Find where the given text appears and provide that cell's center as (X, Y) coordinate. 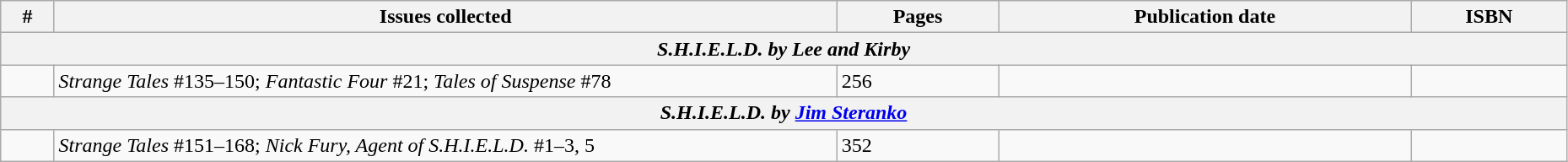
# (27, 17)
ISBN (1489, 17)
Strange Tales #151–168; Nick Fury, Agent of S.H.I.E.L.D. #1–3, 5 (445, 145)
256 (918, 81)
Pages (918, 17)
S.H.I.E.L.D. by Lee and Kirby (784, 49)
Strange Tales #135–150; Fantastic Four #21; Tales of Suspense #78 (445, 81)
Publication date (1205, 17)
Issues collected (445, 17)
S.H.I.E.L.D. by Jim Steranko (784, 113)
352 (918, 145)
